Locate the cell with the specified text and output its (x, y) center coordinate. 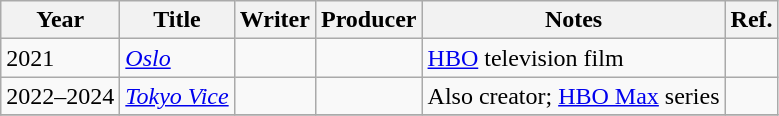
Ref. (752, 20)
Oslo (177, 58)
2021 (60, 58)
Writer (274, 20)
Notes (574, 20)
Year (60, 20)
Producer (368, 20)
Also creator; HBO Max series (574, 96)
HBO television film (574, 58)
Title (177, 20)
2022–2024 (60, 96)
Tokyo Vice (177, 96)
